Return the (X, Y) coordinate for the center point of the cell that contains the specified text.  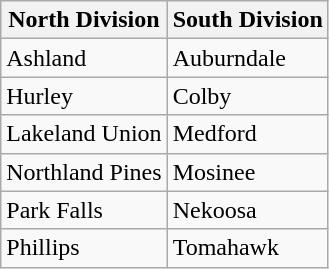
Nekoosa (248, 210)
North Division (84, 20)
Phillips (84, 248)
Ashland (84, 58)
Park Falls (84, 210)
South Division (248, 20)
Northland Pines (84, 172)
Hurley (84, 96)
Colby (248, 96)
Mosinee (248, 172)
Auburndale (248, 58)
Lakeland Union (84, 134)
Tomahawk (248, 248)
Medford (248, 134)
